For the text-containing cell, return its midpoint in (X, Y) coordinate format. 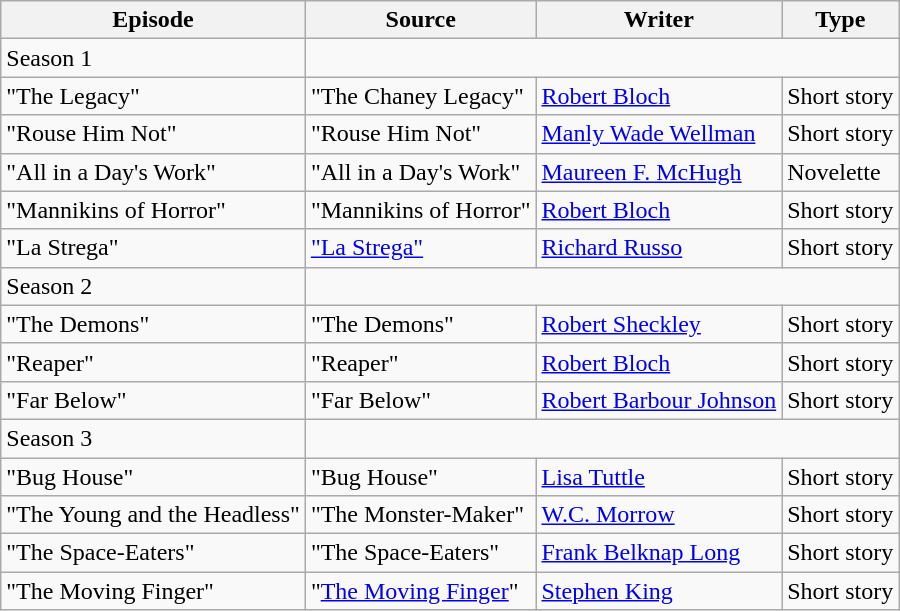
"The Young and the Headless" (154, 515)
Frank Belknap Long (659, 553)
Lisa Tuttle (659, 477)
Writer (659, 20)
"The Monster-Maker" (420, 515)
Manly Wade Wellman (659, 134)
Robert Barbour Johnson (659, 400)
Source (420, 20)
W.C. Morrow (659, 515)
Season 1 (154, 58)
"The Legacy" (154, 96)
Season 3 (154, 438)
Type (840, 20)
Robert Sheckley (659, 324)
Novelette (840, 172)
Episode (154, 20)
"The Chaney Legacy" (420, 96)
Maureen F. McHugh (659, 172)
Stephen King (659, 591)
Richard Russo (659, 248)
Season 2 (154, 286)
